Provide the (X, Y) coordinate of the cell's center where the given text is located.  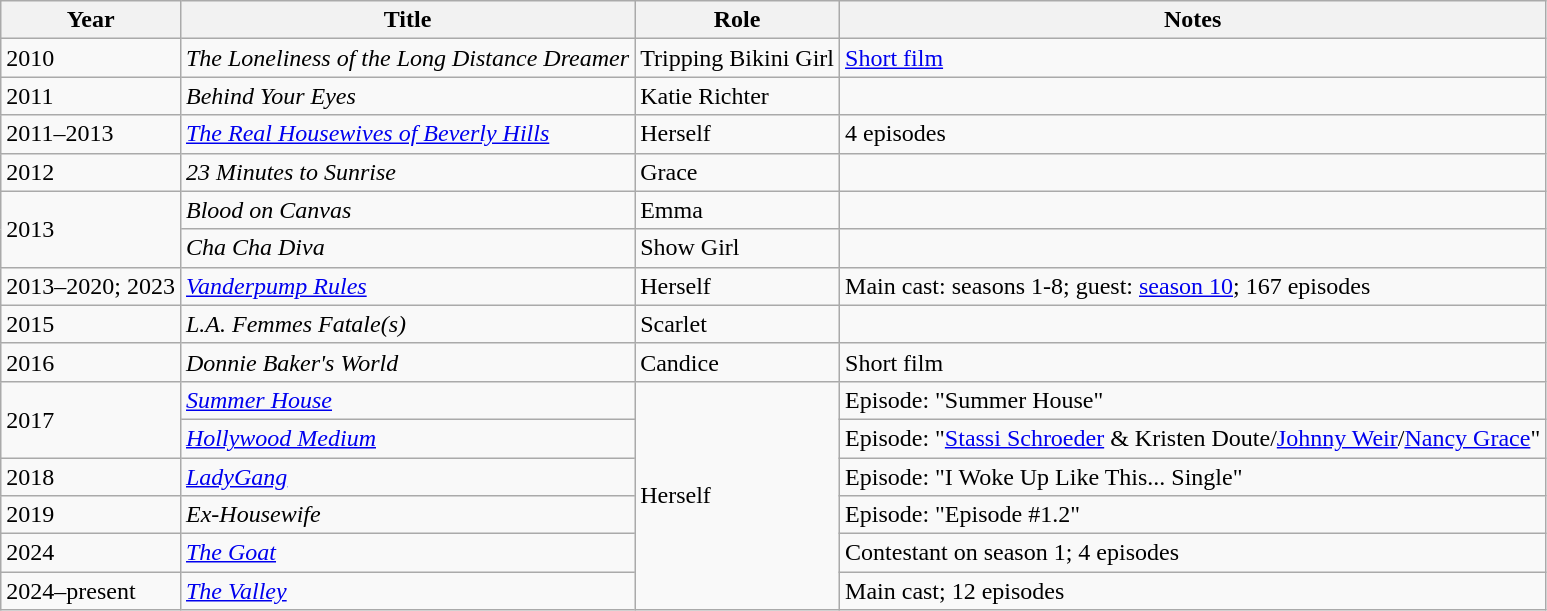
Emma (738, 210)
2019 (91, 515)
Title (407, 20)
Hollywood Medium (407, 438)
Contestant on season 1; 4 episodes (1193, 553)
Cha Cha Diva (407, 248)
2018 (91, 477)
The Loneliness of the Long Distance Dreamer (407, 58)
Episode: "I Woke Up Like This... Single" (1193, 477)
2017 (91, 419)
Blood on Canvas (407, 210)
2016 (91, 362)
Episode: "Summer House" (1193, 400)
Main cast; 12 episodes (1193, 591)
2010 (91, 58)
Ex-Housewife (407, 515)
LadyGang (407, 477)
Summer House (407, 400)
Behind Your Eyes (407, 96)
2013 (91, 229)
2024–present (91, 591)
Tripping Bikini Girl (738, 58)
Show Girl (738, 248)
Donnie Baker's World (407, 362)
Episode: "Episode #1.2" (1193, 515)
2024 (91, 553)
Notes (1193, 20)
4 episodes (1193, 134)
2011 (91, 96)
The Goat (407, 553)
2013–2020; 2023 (91, 286)
Katie Richter (738, 96)
Vanderpump Rules (407, 286)
L.A. Femmes Fatale(s) (407, 324)
23 Minutes to Sunrise (407, 172)
Scarlet (738, 324)
Candice (738, 362)
The Real Housewives of Beverly Hills (407, 134)
Year (91, 20)
2012 (91, 172)
Role (738, 20)
Main cast: seasons 1-8; guest: season 10; 167 episodes (1193, 286)
2011–2013 (91, 134)
The Valley (407, 591)
Grace (738, 172)
2015 (91, 324)
Episode: "Stassi Schroeder & Kristen Doute/Johnny Weir/Nancy Grace" (1193, 438)
